Search for the cell housing the specified text and yield its (X, Y) center coordinate. 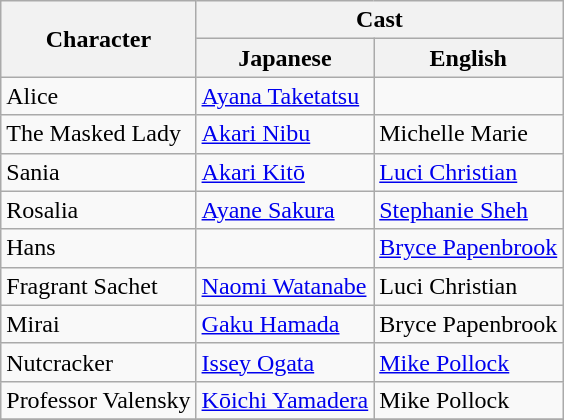
Professor Valensky (98, 400)
Naomi Watanabe (285, 286)
Michelle Marie (468, 134)
Akari Nibu (285, 134)
Rosalia (98, 210)
English (468, 58)
Japanese (285, 58)
Stephanie Sheh (468, 210)
Fragrant Sachet (98, 286)
Ayane Sakura (285, 210)
Character (98, 39)
Nutcracker (98, 362)
Hans (98, 248)
Ayana Taketatsu (285, 96)
Kōichi Yamadera (285, 400)
Gaku Hamada (285, 324)
Akari Kitō (285, 172)
Issey Ogata (285, 362)
Alice (98, 96)
Mirai (98, 324)
Sania (98, 172)
The Masked Lady (98, 134)
Cast (380, 20)
